From the cell containing the given text, extract its center point as [x, y] coordinate. 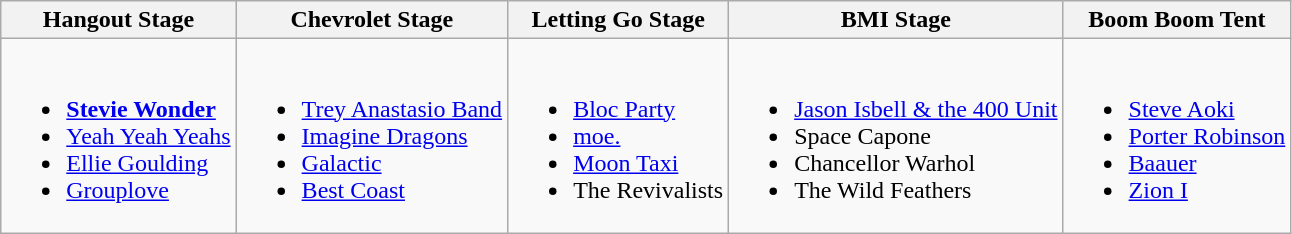
Bloc Partymoe.Moon TaxiThe Revivalists [618, 136]
Steve AokiPorter RobinsonBaauerZion I [1177, 136]
Chevrolet Stage [372, 20]
Letting Go Stage [618, 20]
Boom Boom Tent [1177, 20]
Stevie WonderYeah Yeah YeahsEllie GouldingGrouplove [118, 136]
Trey Anastasio BandImagine DragonsGalacticBest Coast [372, 136]
Jason Isbell & the 400 UnitSpace CaponeChancellor WarholThe Wild Feathers [896, 136]
Hangout Stage [118, 20]
BMI Stage [896, 20]
